Identify which cell holds the provided text, then report its [x, y] central coordinate. 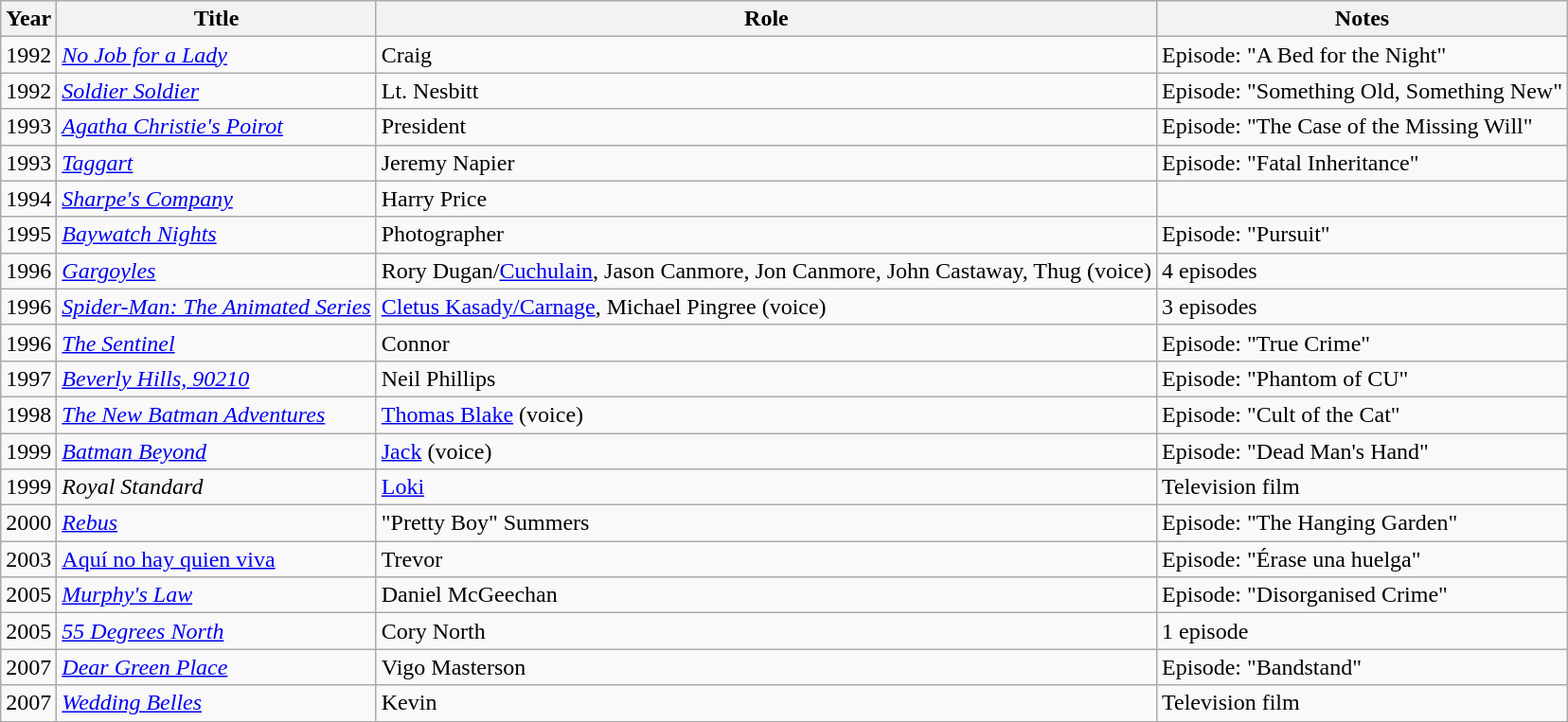
Kevin [766, 703]
Connor [766, 343]
Rebus [216, 523]
Dear Green Place [216, 667]
Year [28, 19]
"Pretty Boy" Summers [766, 523]
Baywatch Nights [216, 235]
1 episode [1363, 631]
The Sentinel [216, 343]
1995 [28, 235]
Jeremy Napier [766, 163]
1997 [28, 379]
Agatha Christie's Poirot [216, 127]
Episode: "A Bed for the Night" [1363, 55]
Title [216, 19]
1998 [28, 414]
Episode: "Bandstand" [1363, 667]
Sharpe's Company [216, 199]
Batman Beyond [216, 451]
4 episodes [1363, 271]
2000 [28, 523]
Wedding Belles [216, 703]
Episode: "True Crime" [1363, 343]
Harry Price [766, 199]
Notes [1363, 19]
3 episodes [1363, 307]
Episode: "Érase una huelga" [1363, 559]
Episode: "Cult of the Cat" [1363, 414]
Neil Phillips [766, 379]
55 Degrees North [216, 631]
The New Batman Adventures [216, 414]
No Job for a Lady [216, 55]
Cletus Kasady/Carnage, Michael Pingree (voice) [766, 307]
Craig [766, 55]
Jack (voice) [766, 451]
Episode: "Dead Man's Hand" [1363, 451]
Spider-Man: The Animated Series [216, 307]
Cory North [766, 631]
Lt. Nesbitt [766, 91]
Loki [766, 487]
Taggart [216, 163]
Episode: "The Hanging Garden" [1363, 523]
1994 [28, 199]
Rory Dugan/Cuchulain, Jason Canmore, Jon Canmore, John Castaway, Thug (voice) [766, 271]
Soldier Soldier [216, 91]
Thomas Blake (voice) [766, 414]
President [766, 127]
Episode: "The Case of the Missing Will" [1363, 127]
2003 [28, 559]
Murphy's Law [216, 595]
Daniel McGeechan [766, 595]
Trevor [766, 559]
Episode: "Pursuit" [1363, 235]
Photographer [766, 235]
Gargoyles [216, 271]
Episode: "Something Old, Something New" [1363, 91]
Episode: "Disorganised Crime" [1363, 595]
Aquí no hay quien viva [216, 559]
Episode: "Fatal Inheritance" [1363, 163]
Vigo Masterson [766, 667]
Royal Standard [216, 487]
Episode: "Phantom of CU" [1363, 379]
Role [766, 19]
Beverly Hills, 90210 [216, 379]
